Search for the cell housing the specified text and yield its [X, Y] center coordinate. 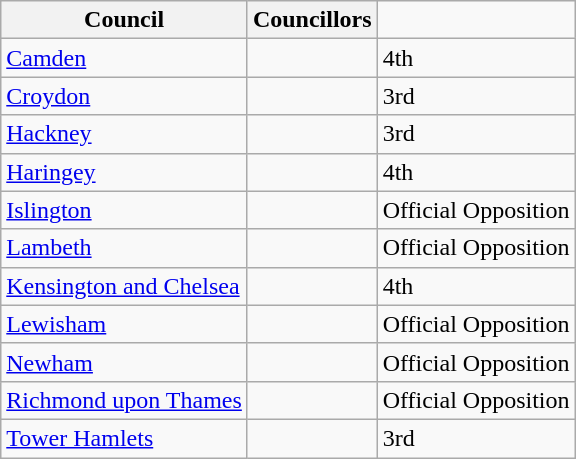
Camden [124, 58]
Kensington and Chelsea [124, 286]
Council [124, 20]
Newham [124, 362]
Richmond upon Thames [124, 400]
Councillors [312, 20]
Lewisham [124, 324]
Islington [124, 210]
Lambeth [124, 248]
Hackney [124, 134]
Haringey [124, 172]
Tower Hamlets [124, 438]
Croydon [124, 96]
